Locate the cell with the specified text and output its [x, y] center coordinate. 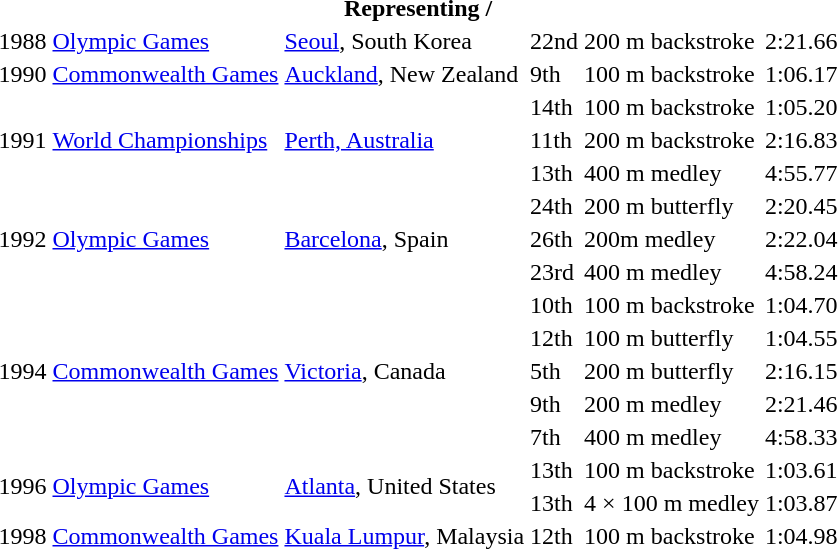
Perth, Australia [404, 140]
Victoria, Canada [404, 371]
7th [554, 437]
100 m butterfly [672, 338]
200m medley [672, 239]
11th [554, 140]
10th [554, 305]
4 × 100 m medley [672, 503]
Barcelona, Spain [404, 239]
26th [554, 239]
24th [554, 206]
Atlanta, United States [404, 486]
200 m medley [672, 404]
14th [554, 107]
Seoul, South Korea [404, 41]
12th [554, 338]
5th [554, 371]
23rd [554, 272]
Auckland, New Zealand [404, 74]
22nd [554, 41]
World Championships [166, 140]
